For the text-containing cell, return its midpoint in [x, y] coordinate format. 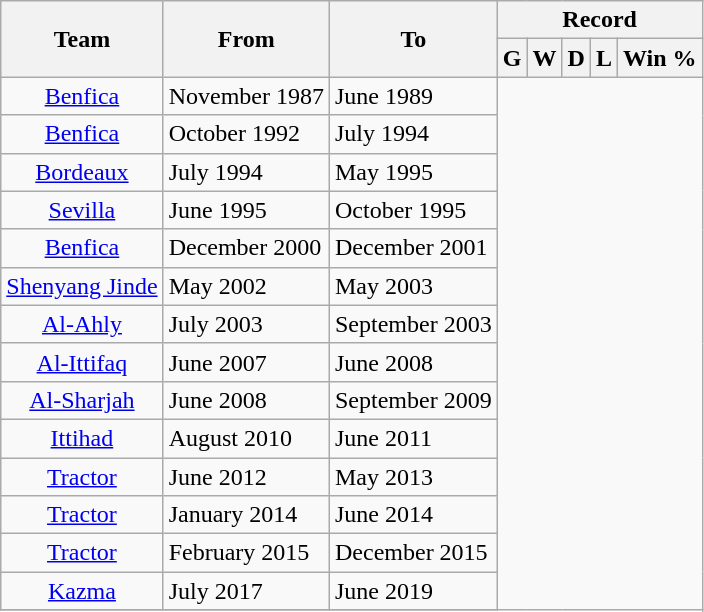
July 2003 [246, 324]
Al-Ittifaq [82, 362]
From [246, 39]
Record [600, 20]
August 2010 [246, 438]
To [413, 39]
January 2014 [246, 515]
Team [82, 39]
June 2012 [246, 477]
Bordeaux [82, 172]
September 2003 [413, 324]
June 2019 [413, 591]
October 1995 [413, 210]
Kazma [82, 591]
December 2015 [413, 553]
Sevilla [82, 210]
L [604, 58]
November 1987 [246, 96]
October 1992 [246, 134]
February 2015 [246, 553]
Ittihad [82, 438]
July 2017 [246, 591]
December 2001 [413, 248]
D [576, 58]
September 2009 [413, 400]
May 1995 [413, 172]
June 2007 [246, 362]
June 2011 [413, 438]
Win % [660, 58]
W [544, 58]
June 1995 [246, 210]
Shenyang Jinde [82, 286]
May 2013 [413, 477]
May 2002 [246, 286]
G [512, 58]
June 2014 [413, 515]
December 2000 [246, 248]
June 1989 [413, 96]
Al-Sharjah [82, 400]
May 2003 [413, 286]
Al-Ahly [82, 324]
